Find where the given text appears and provide that cell's center as [x, y] coordinate. 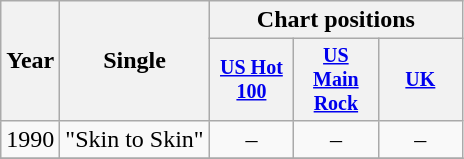
US Main Rock [336, 80]
Single [134, 61]
Year [30, 61]
US Hot 100 [251, 80]
1990 [30, 139]
UK [420, 80]
Chart positions [336, 20]
"Skin to Skin" [134, 139]
